Extract the (X, Y) coordinate from the center of the cell holding the provided text.  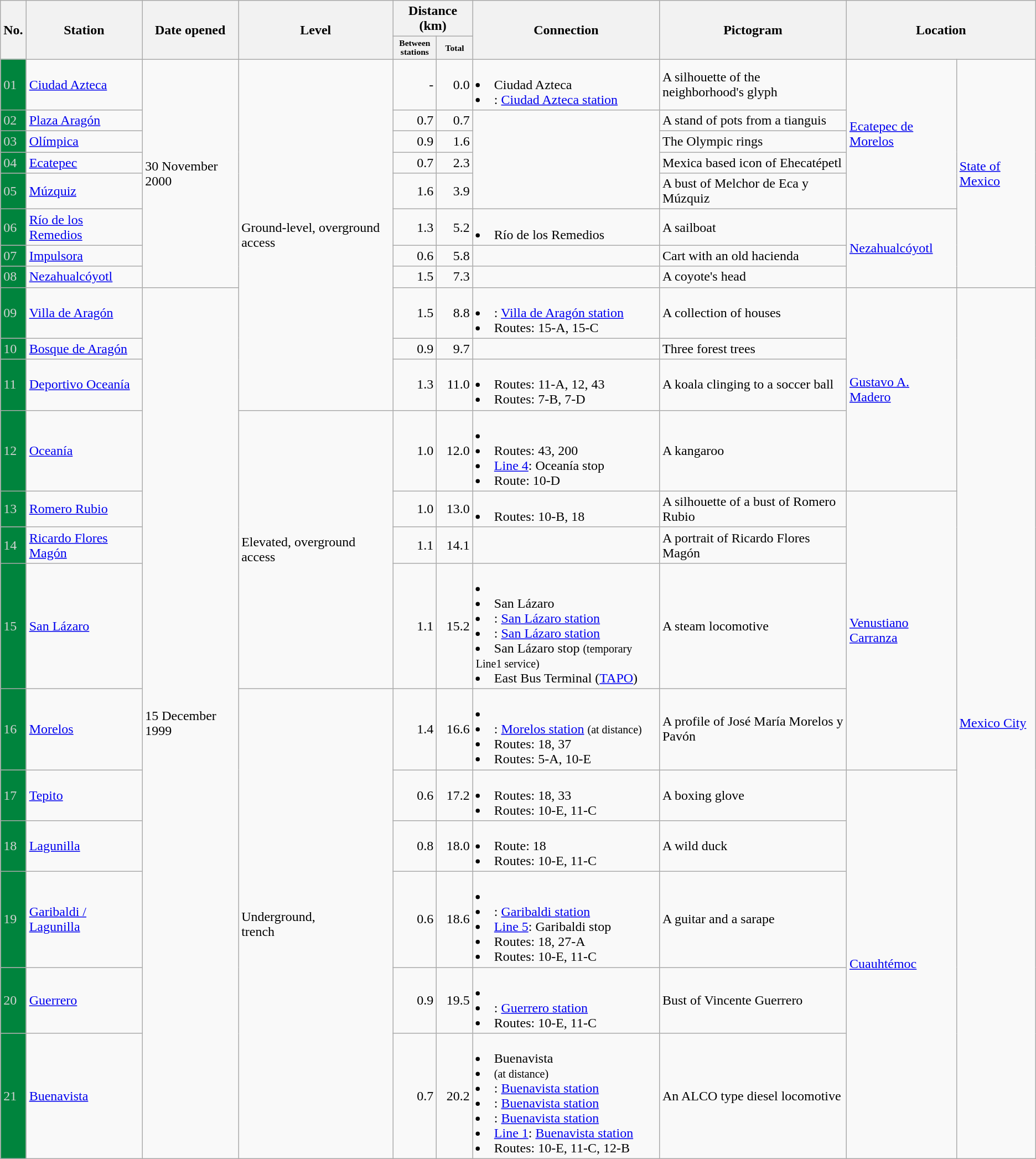
A profile of José María Morelos y Pavón (753, 729)
18 (13, 846)
Ciudad Azteca (84, 85)
: Guerrero station Routes: 10-E, 11-C (566, 1001)
A guitar and a sarape (753, 920)
Date opened (190, 30)
1.4 (415, 729)
Cart with an old hacienda (753, 256)
Elevated, overground access (315, 549)
The Olympic rings (753, 142)
Garibaldi / Lagunilla (84, 920)
13 (13, 509)
Olímpica (84, 142)
01 (13, 85)
Ground-level, overground access (315, 235)
5.8 (455, 256)
02 (13, 121)
05 (13, 192)
Plaza Aragón (84, 121)
17 (13, 795)
20.2 (455, 1096)
Routes: 10-B, 18 (566, 509)
Station (84, 30)
Betweenstations (415, 48)
07 (13, 256)
Oceanía (84, 451)
Mexica based icon of Ehecatépetl (753, 163)
Buenavista (at distance) : Buenavista station : Buenavista station : Buenavista station Line 1: Buenavista station Routes: 10-E, 11-C, 12-B (566, 1096)
A koala clinging to a soccer ball (753, 385)
16 (13, 729)
Tepito (84, 795)
Gustavo A. Madero (901, 389)
Three forest trees (753, 349)
9.7 (455, 349)
19 (13, 920)
A silhouette of a bust of Romero Rubio (753, 509)
: Villa de Aragón station Routes: 15-A, 15-C (566, 313)
18.0 (455, 846)
08 (13, 277)
Villa de Aragón (84, 313)
Bosque de Aragón (84, 349)
Ecatepec de Morelos (901, 134)
Ciudad Azteca : Ciudad Azteca station (566, 85)
A kangaroo (753, 451)
15 December 1999 (190, 723)
Route: 18 Routes: 10-E, 11-C (566, 846)
Total (455, 48)
7.3 (455, 277)
Buenavista (84, 1096)
21 (13, 1096)
16.6 (455, 729)
Distance (km) (433, 19)
Romero Rubio (84, 509)
17.2 (455, 795)
- (415, 85)
A wild duck (753, 846)
30 November 2000 (190, 173)
Level (315, 30)
18.6 (455, 920)
2.3 (455, 163)
A silhouette of the neighborhood's glyph (753, 85)
Location (941, 30)
3.9 (455, 192)
: Garibaldi station Line 5: Garibaldi stop Routes: 18, 27-A Routes: 10-E, 11-C (566, 920)
Connection (566, 30)
A portrait of Ricardo Flores Magón (753, 545)
No. (13, 30)
An ALCO type diesel locomotive (753, 1096)
Underground,trench (315, 923)
06 (13, 227)
Lagunilla (84, 846)
Guerrero (84, 1001)
8.8 (455, 313)
A bust of Melchor de Eca y Múzquiz (753, 192)
14 (13, 545)
Venustiano Carranza (901, 630)
Routes: 11-A, 12, 43 Routes: 7-B, 7-D (566, 385)
Routes: 18, 33 Routes: 10-E, 11-C (566, 795)
: Morelos station (at distance) Routes: 18, 37 Routes: 5-A, 10-E (566, 729)
San Lázaro (84, 625)
Ricardo Flores Magón (84, 545)
10 (13, 349)
15.2 (455, 625)
A collection of houses (753, 313)
5.2 (455, 227)
0.0 (455, 85)
Deportivo Oceanía (84, 385)
11 (13, 385)
14.1 (455, 545)
19.5 (455, 1001)
A boxing glove (753, 795)
San Lázaro : San Lázaro station : San Lázaro station San Lázaro stop (temporary Line1 service) East Bus Terminal (TAPO) (566, 625)
12 (13, 451)
Morelos (84, 729)
Ecatepec (84, 163)
09 (13, 313)
13.0 (455, 509)
15 (13, 625)
12.0 (455, 451)
State of Mexico (996, 173)
Routes: 43, 200 Line 4: Oceanía stop Route: 10-D (566, 451)
20 (13, 1001)
A stand of pots from a tianguis (753, 121)
04 (13, 163)
Bust of Vincente Guerrero (753, 1001)
Múzquiz (84, 192)
03 (13, 142)
Pictogram (753, 30)
0.8 (415, 846)
A steam locomotive (753, 625)
Cuauhtémoc (901, 964)
A sailboat (753, 227)
A coyote's head (753, 277)
Impulsora (84, 256)
Mexico City (996, 723)
11.0 (455, 385)
